Return the [x, y] coordinate for the center point of the cell that contains the specified text.  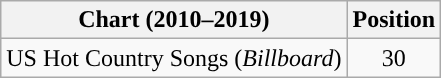
US Hot Country Songs (Billboard) [174, 58]
Chart (2010–2019) [174, 20]
Position [394, 20]
30 [394, 58]
